Determine the [X, Y] coordinate at the center of the cell enclosing the given text.  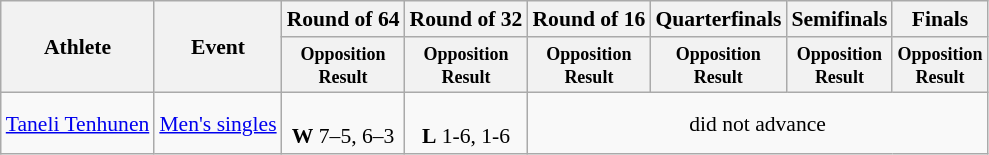
Round of 16 [588, 19]
Quarterfinals [718, 19]
Men's singles [218, 124]
Finals [940, 19]
Round of 32 [466, 19]
Taneli Tenhunen [78, 124]
Athlete [78, 47]
L 1-6, 1-6 [466, 124]
did not advance [757, 124]
W 7–5, 6–3 [344, 124]
Semifinals [839, 19]
Event [218, 47]
Round of 64 [344, 19]
